Search for the cell housing the specified text and yield its [x, y] center coordinate. 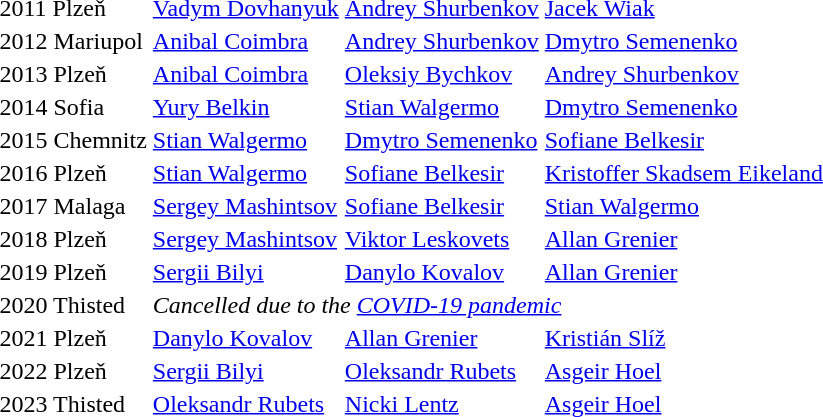
Dmytro Semenenko [442, 140]
Andrey Shurbenkov [442, 41]
Yury Belkin [246, 107]
Allan Grenier [442, 338]
Oleksandr Rubets [442, 371]
Viktor Leskovets [442, 239]
Oleksiy Bychkov [442, 74]
